Detect which cell encompasses the target text, then output its [X, Y] center coordinate. 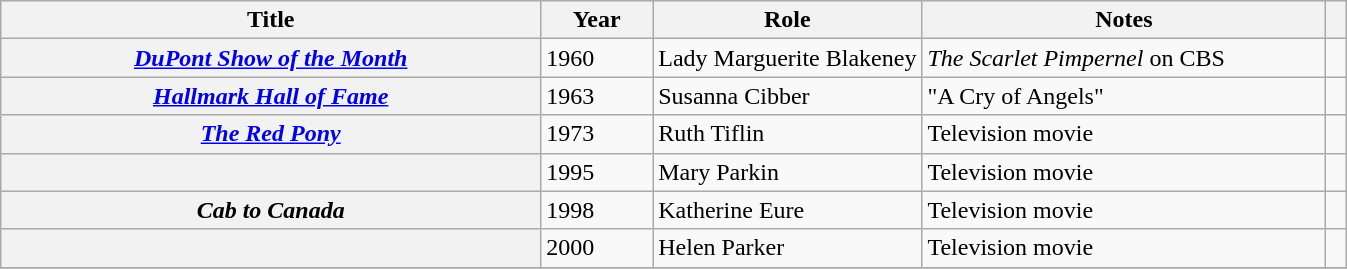
Role [788, 20]
Hallmark Hall of Fame [271, 96]
Cab to Canada [271, 210]
Susanna Cibber [788, 96]
The Scarlet Pimpernel on CBS [1124, 58]
Title [271, 20]
Katherine Eure [788, 210]
Notes [1124, 20]
"A Cry of Angels" [1124, 96]
The Red Pony [271, 134]
Mary Parkin [788, 172]
1973 [597, 134]
Helen Parker [788, 248]
1995 [597, 172]
DuPont Show of the Month [271, 58]
Year [597, 20]
Lady Marguerite Blakeney [788, 58]
1963 [597, 96]
Ruth Tiflin [788, 134]
1960 [597, 58]
1998 [597, 210]
2000 [597, 248]
